From the cell containing the given text, extract its center point as [x, y] coordinate. 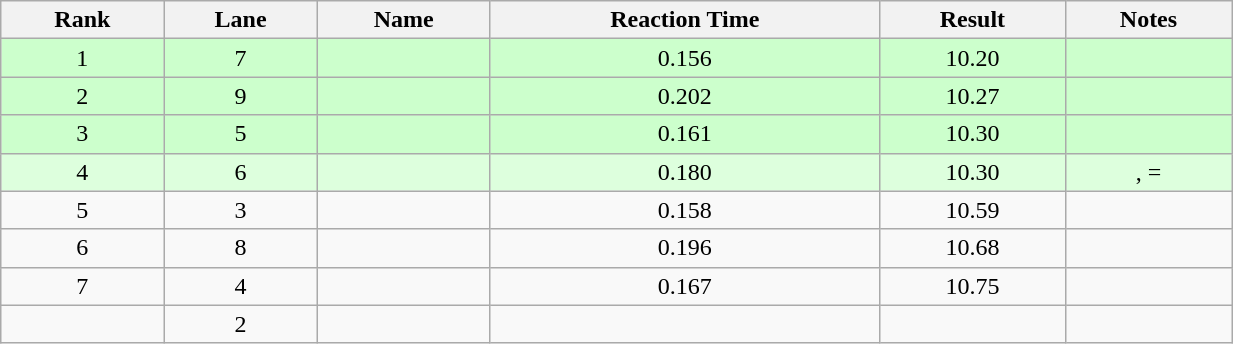
, = [1148, 172]
0.196 [684, 248]
8 [240, 248]
1 [82, 58]
10.59 [972, 210]
10.68 [972, 248]
0.161 [684, 134]
0.202 [684, 96]
0.156 [684, 58]
10.27 [972, 96]
Rank [82, 20]
Lane [240, 20]
0.180 [684, 172]
Name [404, 20]
0.158 [684, 210]
Reaction Time [684, 20]
10.75 [972, 286]
Notes [1148, 20]
10.20 [972, 58]
9 [240, 96]
Result [972, 20]
0.167 [684, 286]
